Determine the (X, Y) coordinate at the center of the cell enclosing the given text.  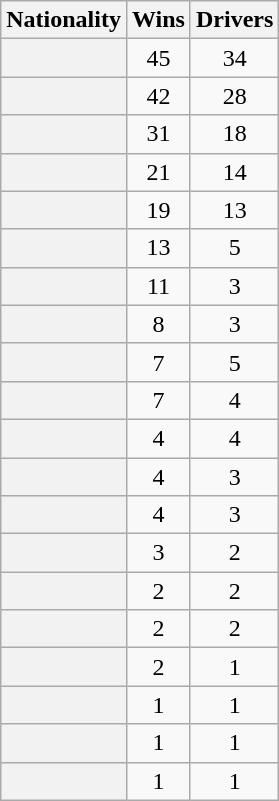
Wins (158, 20)
28 (234, 96)
21 (158, 172)
14 (234, 172)
Nationality (64, 20)
8 (158, 324)
19 (158, 210)
31 (158, 134)
45 (158, 58)
42 (158, 96)
11 (158, 286)
Drivers (234, 20)
18 (234, 134)
34 (234, 58)
